Pinpoint the cell where the given text exists, returning its [X, Y] midpoint coordinate. 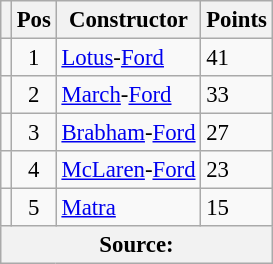
41 [236, 58]
1 [34, 58]
Source: [136, 245]
McLaren-Ford [128, 170]
3 [34, 133]
Constructor [128, 20]
2 [34, 95]
5 [34, 208]
23 [236, 170]
Matra [128, 208]
March-Ford [128, 95]
Lotus-Ford [128, 58]
Points [236, 20]
Brabham-Ford [128, 133]
27 [236, 133]
Pos [34, 20]
33 [236, 95]
4 [34, 170]
15 [236, 208]
